For the text-containing cell, return its midpoint in (x, y) coordinate format. 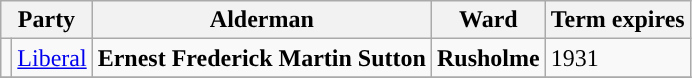
Liberal (52, 58)
Term expires (618, 20)
Ward (488, 20)
Ernest Frederick Martin Sutton (262, 58)
Party (46, 20)
Alderman (262, 20)
1931 (618, 58)
Rusholme (488, 58)
